Output the (X, Y) coordinate of the center of the cell containing the given text.  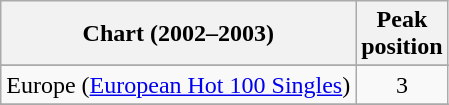
Europe (European Hot 100 Singles) (178, 85)
3 (402, 85)
Chart (2002–2003) (178, 34)
Peakposition (402, 34)
